Capture the cell that displays the provided text and extract its [x, y] central coordinate. 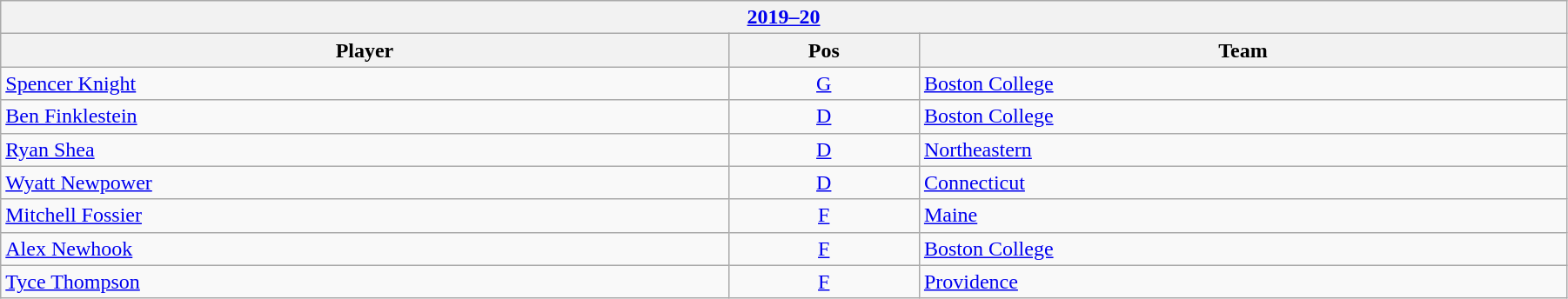
2019–20 [784, 17]
Alex Newhook [365, 249]
Tyce Thompson [365, 282]
Ben Finklestein [365, 116]
Ryan Shea [365, 149]
Mitchell Fossier [365, 216]
Team [1243, 50]
Providence [1243, 282]
Connecticut [1243, 183]
G [823, 83]
Wyatt Newpower [365, 183]
Player [365, 50]
Maine [1243, 216]
Northeastern [1243, 149]
Spencer Knight [365, 83]
Pos [823, 50]
